Capture the cell that displays the provided text and extract its (X, Y) central coordinate. 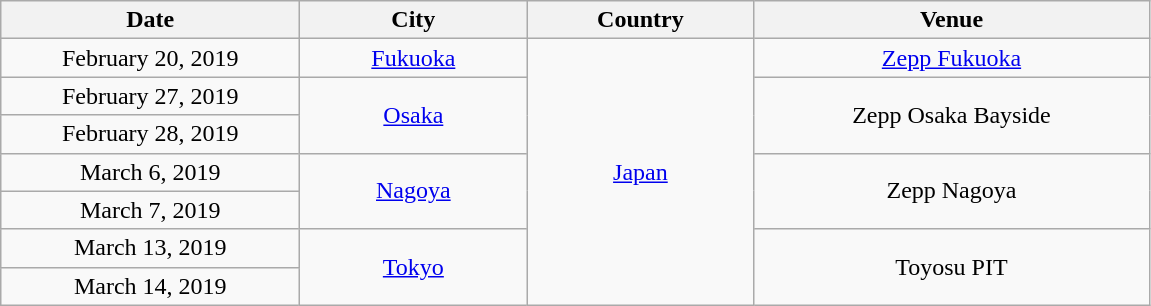
March 7, 2019 (150, 210)
Zepp Fukuoka (952, 58)
City (414, 20)
Fukuoka (414, 58)
Osaka (414, 115)
Zepp Nagoya (952, 191)
Date (150, 20)
Japan (640, 172)
Country (640, 20)
February 20, 2019 (150, 58)
Venue (952, 20)
Zepp Osaka Bayside (952, 115)
March 13, 2019 (150, 248)
March 6, 2019 (150, 172)
Tokyo (414, 267)
February 28, 2019 (150, 134)
Nagoya (414, 191)
Toyosu PIT (952, 267)
March 14, 2019 (150, 286)
February 27, 2019 (150, 96)
